Capture the cell that displays the provided text and extract its [x, y] central coordinate. 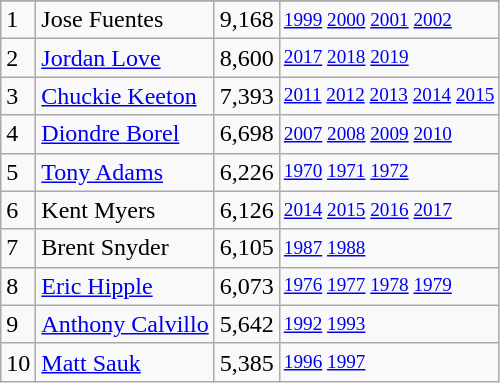
1992 1993 [389, 324]
2 [18, 58]
1970 1971 1972 [389, 172]
Matt Sauk [125, 362]
Kent Myers [125, 210]
4 [18, 134]
7 [18, 248]
7,393 [246, 96]
5,642 [246, 324]
1 [18, 20]
2007 2008 2009 2010 [389, 134]
Diondre Borel [125, 134]
6,073 [246, 286]
1976 1977 1978 1979 [389, 286]
6,105 [246, 248]
1996 1997 [389, 362]
10 [18, 362]
Anthony Calvillo [125, 324]
2017 2018 2019 [389, 58]
1987 1988 [389, 248]
2014 2015 2016 2017 [389, 210]
Eric Hipple [125, 286]
6,226 [246, 172]
8 [18, 286]
Jose Fuentes [125, 20]
1999 2000 2001 2002 [389, 20]
6,698 [246, 134]
5 [18, 172]
9 [18, 324]
Jordan Love [125, 58]
6 [18, 210]
5,385 [246, 362]
Brent Snyder [125, 248]
8,600 [246, 58]
Chuckie Keeton [125, 96]
Tony Adams [125, 172]
3 [18, 96]
2011 2012 2013 2014 2015 [389, 96]
6,126 [246, 210]
9,168 [246, 20]
